Return [X, Y] of the center of cell containing provided text 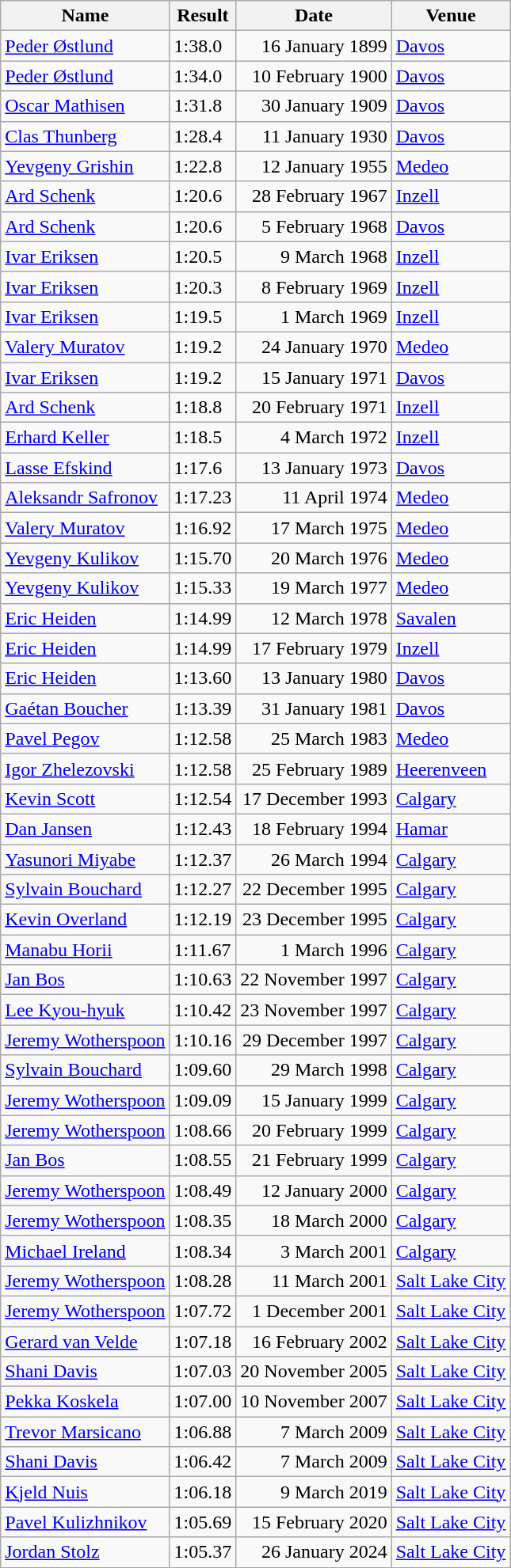
1:12.54 [203, 799]
1:15.70 [203, 558]
17 December 1993 [314, 799]
Savalen [451, 618]
1:11.67 [203, 950]
18 March 2000 [314, 1221]
Name [86, 16]
1:34.0 [203, 76]
Hamar [451, 829]
20 February 1999 [314, 1130]
16 January 1899 [314, 46]
1:12.27 [203, 890]
Gerard van Velde [86, 1342]
18 February 1994 [314, 829]
1:20.5 [203, 256]
1:18.5 [203, 438]
1:06.88 [203, 1432]
Trevor Marsicano [86, 1432]
1 March 1969 [314, 317]
12 January 1955 [314, 166]
Pavel Kulizhnikov [86, 1522]
8 February 1969 [314, 287]
28 February 1967 [314, 196]
Igor Zhelezovski [86, 769]
Manabu Horii [86, 950]
Michael Ireland [86, 1251]
24 January 1970 [314, 347]
1:38.0 [203, 46]
Jordan Stolz [86, 1552]
15 January 1999 [314, 1100]
17 February 1979 [314, 648]
29 March 1998 [314, 1070]
11 April 1974 [314, 498]
Date [314, 16]
Dan Jansen [86, 829]
1:12.19 [203, 920]
1:12.37 [203, 859]
Yasunori Miyabe [86, 859]
9 March 2019 [314, 1492]
1 December 2001 [314, 1311]
1:09.60 [203, 1070]
1:12.43 [203, 829]
Erhard Keller [86, 438]
1:05.69 [203, 1522]
19 March 1977 [314, 588]
10 February 1900 [314, 76]
1:17.6 [203, 468]
3 March 2001 [314, 1251]
1:06.42 [203, 1462]
Heerenveen [451, 769]
11 January 1930 [314, 136]
22 December 1995 [314, 890]
16 February 2002 [314, 1342]
22 November 1997 [314, 980]
1:22.8 [203, 166]
30 January 1909 [314, 106]
Lee Kyou-hyuk [86, 1010]
Kevin Overland [86, 920]
Oscar Mathisen [86, 106]
23 November 1997 [314, 1010]
1:18.8 [203, 408]
20 March 1976 [314, 558]
1:31.8 [203, 106]
12 March 1978 [314, 618]
Pavel Pegov [86, 738]
1:09.09 [203, 1100]
Pekka Koskela [86, 1402]
1:08.28 [203, 1281]
1:13.60 [203, 678]
1:07.00 [203, 1402]
4 March 1972 [314, 438]
1:08.35 [203, 1221]
1:08.55 [203, 1160]
1:07.18 [203, 1342]
Lasse Efskind [86, 468]
15 January 1971 [314, 378]
15 February 2020 [314, 1522]
26 January 2024 [314, 1552]
29 December 1997 [314, 1040]
25 March 1983 [314, 738]
Kjeld Nuis [86, 1492]
1:10.63 [203, 980]
1:08.49 [203, 1190]
1:13.39 [203, 708]
1:08.66 [203, 1130]
23 December 1995 [314, 920]
13 January 1980 [314, 678]
1:28.4 [203, 136]
1:05.37 [203, 1552]
1 March 1996 [314, 950]
Result [203, 16]
10 November 2007 [314, 1402]
1:15.33 [203, 588]
1:10.16 [203, 1040]
13 January 1973 [314, 468]
Venue [451, 16]
1:16.92 [203, 528]
17 March 1975 [314, 528]
1:10.42 [203, 1010]
11 March 2001 [314, 1281]
Gaétan Boucher [86, 708]
Kevin Scott [86, 799]
25 February 1989 [314, 769]
Clas Thunberg [86, 136]
1:06.18 [203, 1492]
31 January 1981 [314, 708]
Yevgeny Grishin [86, 166]
1:17.23 [203, 498]
1:20.3 [203, 287]
1:07.03 [203, 1372]
9 March 1968 [314, 256]
21 February 1999 [314, 1160]
12 January 2000 [314, 1190]
20 February 1971 [314, 408]
26 March 1994 [314, 859]
1:19.5 [203, 317]
1:07.72 [203, 1311]
5 February 1968 [314, 226]
1:08.34 [203, 1251]
Aleksandr Safronov [86, 498]
20 November 2005 [314, 1372]
